Search for the cell housing the specified text and yield its (x, y) center coordinate. 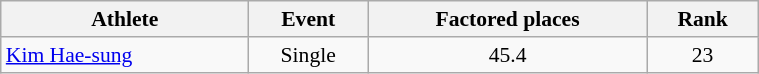
Rank (703, 19)
23 (703, 55)
Event (308, 19)
45.4 (508, 55)
Factored places (508, 19)
Kim Hae-sung (125, 55)
Athlete (125, 19)
Single (308, 55)
